Return the [x, y] coordinate for the center point of the cell that contains the specified text.  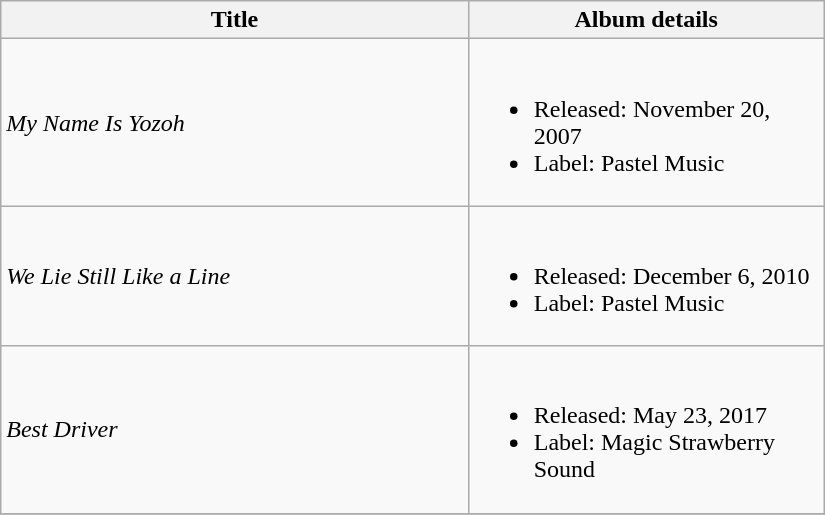
Released: May 23, 2017Label: Magic Strawberry Sound [646, 430]
My Name Is Yozoh [234, 122]
We Lie Still Like a Line [234, 276]
Best Driver [234, 430]
Released: December 6, 2010Label: Pastel Music [646, 276]
Album details [646, 20]
Released: November 20, 2007Label: Pastel Music [646, 122]
Title [234, 20]
